Determine the (X, Y) coordinate at the center of the cell enclosing the given text.  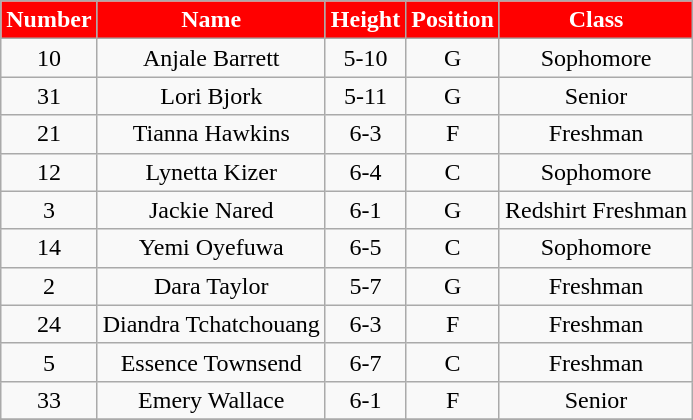
14 (49, 248)
Tianna Hawkins (211, 134)
5-11 (365, 96)
Name (211, 20)
Height (365, 20)
Jackie Nared (211, 210)
5-10 (365, 58)
Diandra Tchatchouang (211, 324)
Redshirt Freshman (596, 210)
Anjale Barrett (211, 58)
33 (49, 400)
3 (49, 210)
21 (49, 134)
24 (49, 324)
Position (453, 20)
Lynetta Kizer (211, 172)
Number (49, 20)
2 (49, 286)
12 (49, 172)
31 (49, 96)
Class (596, 20)
6-4 (365, 172)
6-7 (365, 362)
Essence Townsend (211, 362)
Lori Bjork (211, 96)
Yemi Oyefuwa (211, 248)
Emery Wallace (211, 400)
5 (49, 362)
Dara Taylor (211, 286)
10 (49, 58)
6-5 (365, 248)
5-7 (365, 286)
